Identify which cell holds the provided text, then report its (x, y) central coordinate. 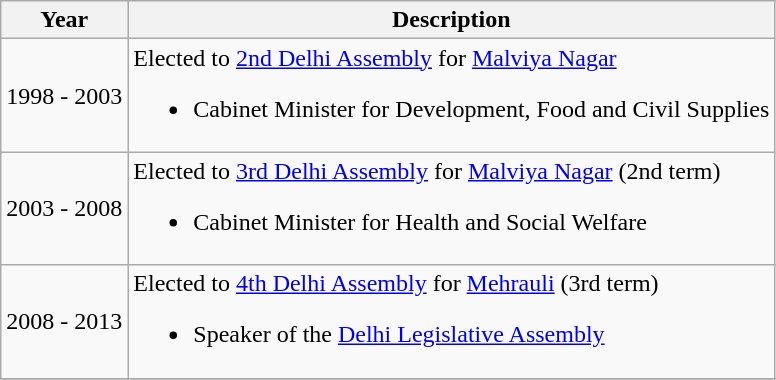
2003 - 2008 (64, 208)
1998 - 2003 (64, 96)
Year (64, 20)
Elected to 4th Delhi Assembly for Mehrauli (3rd term)Speaker of the Delhi Legislative Assembly (452, 322)
Elected to 2nd Delhi Assembly for Malviya NagarCabinet Minister for Development, Food and Civil Supplies (452, 96)
2008 - 2013 (64, 322)
Description (452, 20)
Elected to 3rd Delhi Assembly for Malviya Nagar (2nd term)Cabinet Minister for Health and Social Welfare (452, 208)
